Detect which cell encompasses the target text, then output its [X, Y] center coordinate. 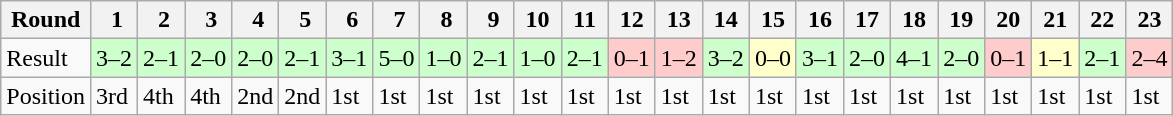
21 [1056, 20]
13 [678, 20]
15 [772, 20]
9 [490, 20]
Position [46, 96]
1 [114, 20]
16 [820, 20]
0–0 [772, 58]
18 [914, 20]
6 [350, 20]
2 [162, 20]
Result [46, 58]
1–2 [678, 58]
14 [726, 20]
2–4 [1150, 58]
4–1 [914, 58]
10 [538, 20]
5 [302, 20]
1–1 [1056, 58]
8 [444, 20]
11 [584, 20]
4 [256, 20]
23 [1150, 20]
7 [396, 20]
Round [46, 20]
19 [962, 20]
17 [868, 20]
3rd [114, 96]
22 [1102, 20]
5–0 [396, 58]
3 [208, 20]
20 [1008, 20]
12 [632, 20]
